From the cell containing the given text, extract its center point as (x, y) coordinate. 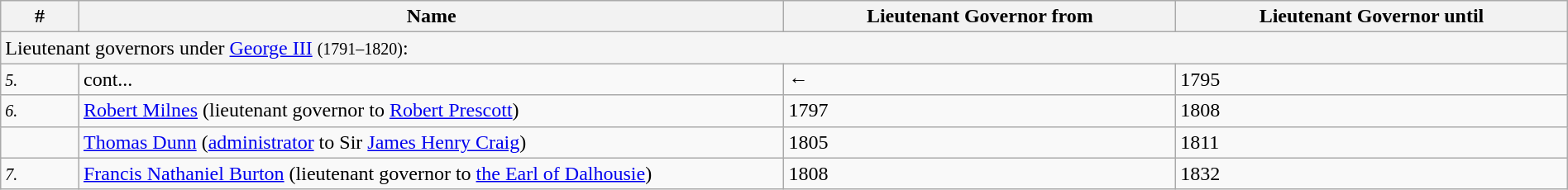
1805 (980, 142)
Robert Milnes (lieutenant governor to Robert Prescott) (432, 111)
6. (40, 111)
Francis Nathaniel Burton (lieutenant governor to the Earl of Dalhousie) (432, 173)
5. (40, 79)
1832 (1372, 173)
Thomas Dunn (administrator to Sir James Henry Craig) (432, 142)
1795 (1372, 79)
Name (432, 17)
# (40, 17)
1811 (1372, 142)
7. (40, 173)
1797 (980, 111)
← (980, 79)
cont... (432, 79)
Lieutenant Governor from (980, 17)
Lieutenant Governor until (1372, 17)
Lieutenant governors under George III (1791–1820): (784, 48)
